Detect which cell encompasses the target text, then output its (X, Y) center coordinate. 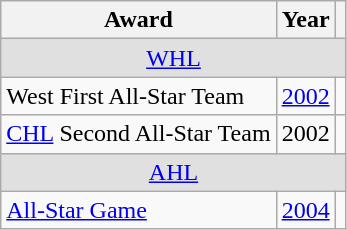
CHL Second All-Star Team (138, 134)
West First All-Star Team (138, 96)
AHL (174, 172)
All-Star Game (138, 210)
Year (306, 20)
WHL (174, 58)
Award (138, 20)
2004 (306, 210)
